Scan for the cell matching the given text and deliver its [x, y] coordinate at center. 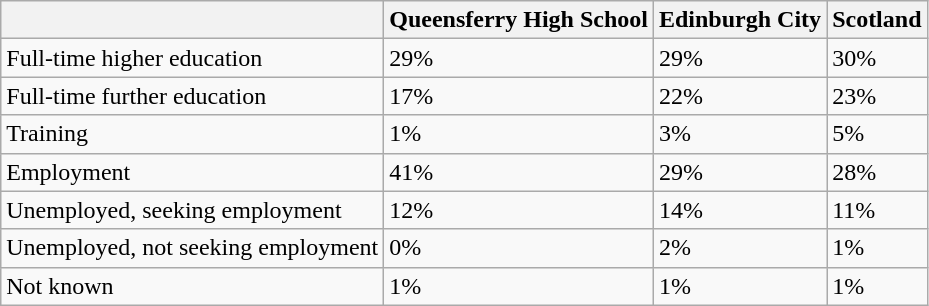
Unemployed, seeking employment [192, 210]
30% [877, 58]
22% [740, 96]
23% [877, 96]
17% [519, 96]
28% [877, 172]
5% [877, 134]
Edinburgh City [740, 20]
Full-time higher education [192, 58]
14% [740, 210]
Queensferry High School [519, 20]
2% [740, 248]
3% [740, 134]
11% [877, 210]
12% [519, 210]
41% [519, 172]
Training [192, 134]
Unemployed, not seeking employment [192, 248]
Not known [192, 286]
Scotland [877, 20]
0% [519, 248]
Employment [192, 172]
Full-time further education [192, 96]
